Output the (X, Y) coordinate of the center of the cell containing the given text.  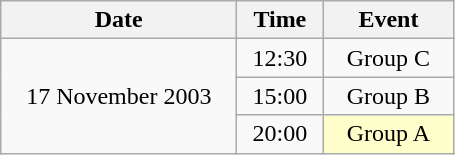
Group A (388, 134)
17 November 2003 (119, 96)
12:30 (280, 58)
Group C (388, 58)
Event (388, 20)
Group B (388, 96)
Time (280, 20)
20:00 (280, 134)
Date (119, 20)
15:00 (280, 96)
